Detect which cell encompasses the target text, then output its (X, Y) center coordinate. 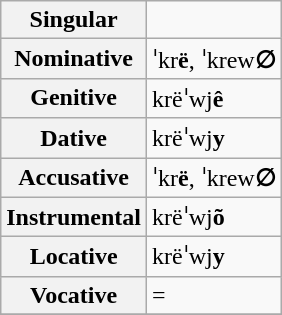
Nominative (74, 59)
Locative (74, 257)
Genitive (74, 98)
Dative (74, 138)
Accusative (74, 178)
= (214, 295)
krëˈwjõ (214, 217)
krëˈwjê (214, 98)
Vocative (74, 295)
Instrumental (74, 217)
Singular (74, 20)
